Return the (x, y) coordinate for the center point of the cell that contains the specified text.  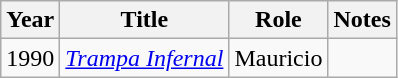
Year (30, 20)
Title (144, 20)
1990 (30, 58)
Trampa Infernal (144, 58)
Notes (362, 20)
Mauricio (278, 58)
Role (278, 20)
